Locate the cell with the specified text and output its [X, Y] center coordinate. 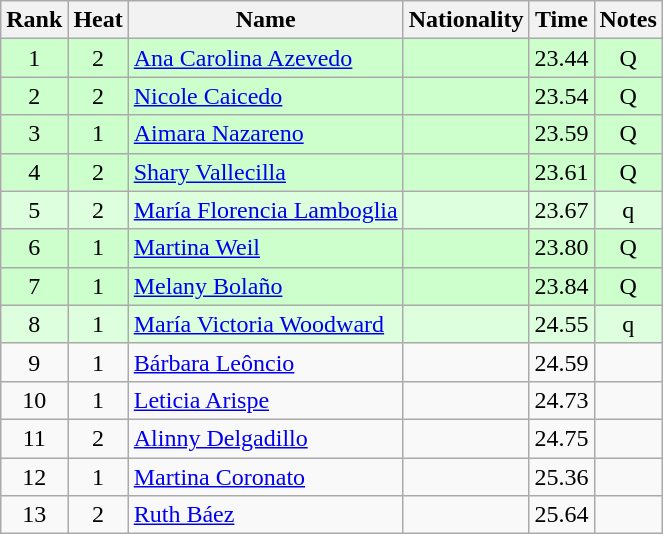
Ruth Báez [266, 515]
Nationality [466, 20]
23.59 [562, 134]
Leticia Arispe [266, 400]
Heat [98, 20]
María Florencia Lamboglia [266, 210]
María Victoria Woodward [266, 324]
24.73 [562, 400]
23.84 [562, 286]
Rank [34, 20]
Aimara Nazareno [266, 134]
7 [34, 286]
23.61 [562, 172]
13 [34, 515]
23.67 [562, 210]
24.59 [562, 362]
25.64 [562, 515]
23.54 [562, 96]
23.44 [562, 58]
6 [34, 248]
10 [34, 400]
Shary Vallecilla [266, 172]
25.36 [562, 477]
5 [34, 210]
23.80 [562, 248]
Time [562, 20]
11 [34, 438]
Name [266, 20]
Bárbara Leôncio [266, 362]
Martina Coronato [266, 477]
Martina Weil [266, 248]
3 [34, 134]
Ana Carolina Azevedo [266, 58]
Alinny Delgadillo [266, 438]
Nicole Caicedo [266, 96]
Melany Bolaño [266, 286]
8 [34, 324]
24.75 [562, 438]
24.55 [562, 324]
Notes [628, 20]
12 [34, 477]
4 [34, 172]
9 [34, 362]
